Locate the cell with the specified text and output its [x, y] center coordinate. 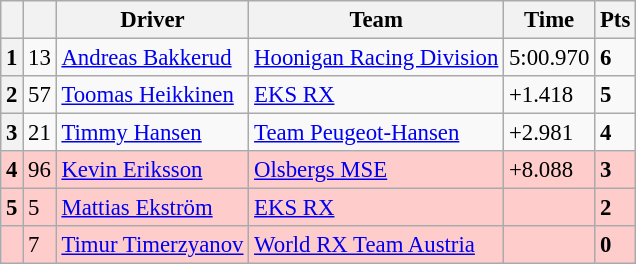
7 [40, 245]
Andreas Bakkerud [152, 58]
Time [550, 20]
Pts [616, 20]
World RX Team Austria [376, 245]
Team [376, 20]
Timmy Hansen [152, 133]
21 [40, 133]
Kevin Eriksson [152, 170]
57 [40, 95]
+8.088 [550, 170]
Team Peugeot-Hansen [376, 133]
+2.981 [550, 133]
1 [12, 58]
Olsbergs MSE [376, 170]
Mattias Ekström [152, 208]
Driver [152, 20]
Toomas Heikkinen [152, 95]
Hoonigan Racing Division [376, 58]
13 [40, 58]
96 [40, 170]
+1.418 [550, 95]
Timur Timerzyanov [152, 245]
0 [616, 245]
5:00.970 [550, 58]
6 [616, 58]
